For the text-containing cell, return its midpoint in (x, y) coordinate format. 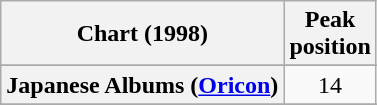
Japanese Albums (Oricon) (142, 85)
14 (330, 85)
Peakposition (330, 34)
Chart (1998) (142, 34)
